Output the [x, y] coordinate of the center of the cell containing the given text.  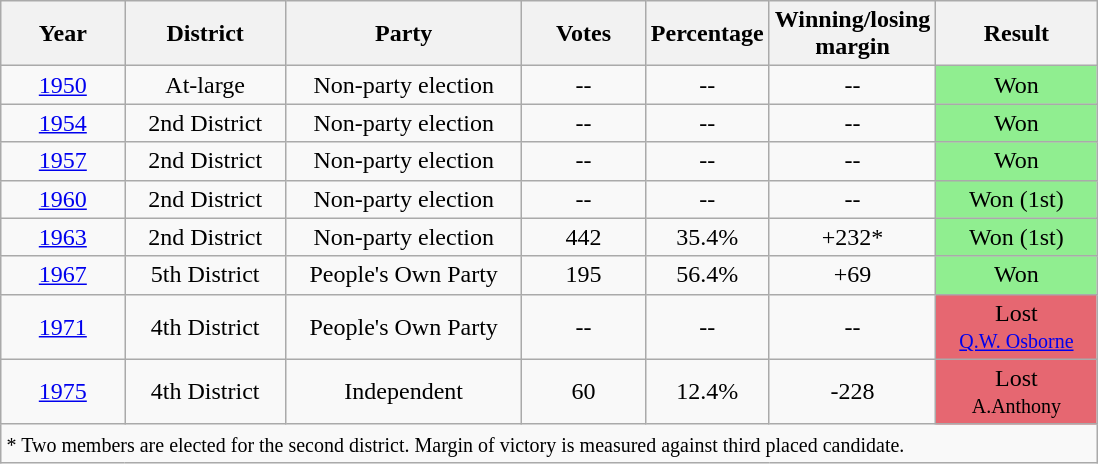
Year [63, 34]
Votes [584, 34]
LostA.Anthony [1016, 392]
* Two members are elected for the second district. Margin of victory is measured against third placed candidate. [549, 443]
60 [584, 392]
LostQ.W. Osborne [1016, 326]
Winning/losing margin [852, 34]
56.4% [707, 275]
1963 [63, 237]
1950 [63, 85]
Percentage [707, 34]
5th District [206, 275]
1954 [63, 123]
12.4% [707, 392]
35.4% [707, 237]
At-large [206, 85]
195 [584, 275]
Result [1016, 34]
442 [584, 237]
1960 [63, 199]
-228 [852, 392]
+232* [852, 237]
District [206, 34]
1967 [63, 275]
1957 [63, 161]
Independent [404, 392]
1971 [63, 326]
Party [404, 34]
+69 [852, 275]
1975 [63, 392]
